Return [X, Y] of the center of cell containing provided text 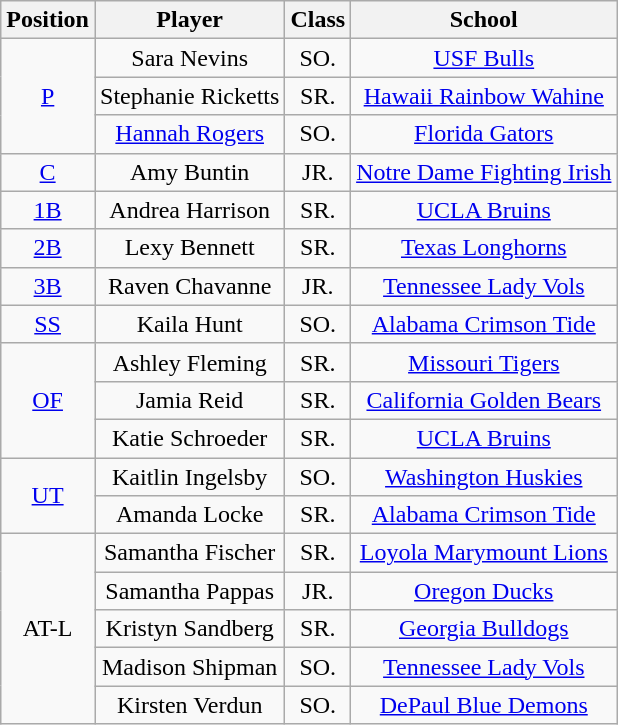
2B [48, 248]
Kirsten Verdun [189, 705]
Georgia Bulldogs [484, 629]
Kaila Hunt [189, 324]
Stephanie Ricketts [189, 96]
1B [48, 210]
Lexy Bennett [189, 248]
California Golden Bears [484, 400]
Sara Nevins [189, 58]
Jamia Reid [189, 400]
Loyola Marymount Lions [484, 553]
Notre Dame Fighting Irish [484, 172]
School [484, 20]
Oregon Ducks [484, 591]
Samantha Pappas [189, 591]
Position [48, 20]
Ashley Fleming [189, 362]
Player [189, 20]
Florida Gators [484, 134]
P [48, 96]
C [48, 172]
Madison Shipman [189, 667]
Hawaii Rainbow Wahine [484, 96]
Washington Huskies [484, 477]
SS [48, 324]
USF Bulls [484, 58]
OF [48, 400]
Raven Chavanne [189, 286]
Kaitlin Ingelsby [189, 477]
Texas Longhorns [484, 248]
3B [48, 286]
Kristyn Sandberg [189, 629]
DePaul Blue Demons [484, 705]
Katie Schroeder [189, 438]
Samantha Fischer [189, 553]
Missouri Tigers [484, 362]
Andrea Harrison [189, 210]
UT [48, 496]
Hannah Rogers [189, 134]
Amanda Locke [189, 515]
Class [318, 20]
AT-L [48, 629]
Amy Buntin [189, 172]
